Output the [X, Y] coordinate of the center of the cell containing the given text.  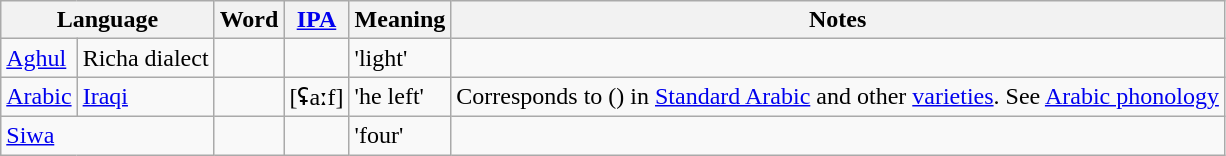
'four' [400, 135]
Corresponds to () in Standard Arabic and other varieties. See Arabic phonology [838, 97]
'he left' [400, 97]
Iraqi [146, 97]
Notes [838, 20]
[ʢaːf] [316, 97]
Richa dialect [146, 58]
Language [108, 20]
IPA [316, 20]
Aghul [39, 58]
'light' [400, 58]
Arabic [39, 97]
Siwa [108, 135]
Word [249, 20]
Meaning [400, 20]
